For the text-containing cell, return its midpoint in [x, y] coordinate format. 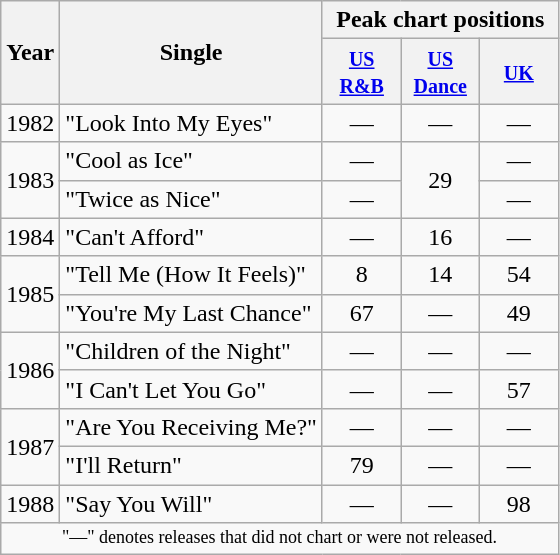
1984 [30, 237]
US Dance [440, 72]
"I'll Return" [192, 465]
"—" denotes releases that did not chart or were not released. [280, 538]
98 [520, 503]
UK [520, 72]
"Look Into My Eyes" [192, 123]
1988 [30, 503]
Year [30, 52]
8 [362, 275]
1985 [30, 294]
1982 [30, 123]
49 [520, 313]
1983 [30, 180]
"Cool as Ice" [192, 161]
1986 [30, 370]
16 [440, 237]
"Tell Me (How It Feels)" [192, 275]
"I Can't Let You Go" [192, 389]
"Can't Afford" [192, 237]
"Twice as Nice" [192, 199]
"You're My Last Chance" [192, 313]
79 [362, 465]
29 [440, 180]
Peak chart positions [440, 20]
"Are You Receiving Me?" [192, 427]
"Children of the Night" [192, 351]
US R&B [362, 72]
14 [440, 275]
54 [520, 275]
Single [192, 52]
"Say You Will" [192, 503]
67 [362, 313]
1987 [30, 446]
57 [520, 389]
